Provide the [x, y] coordinate of the cell's center where the given text is located.  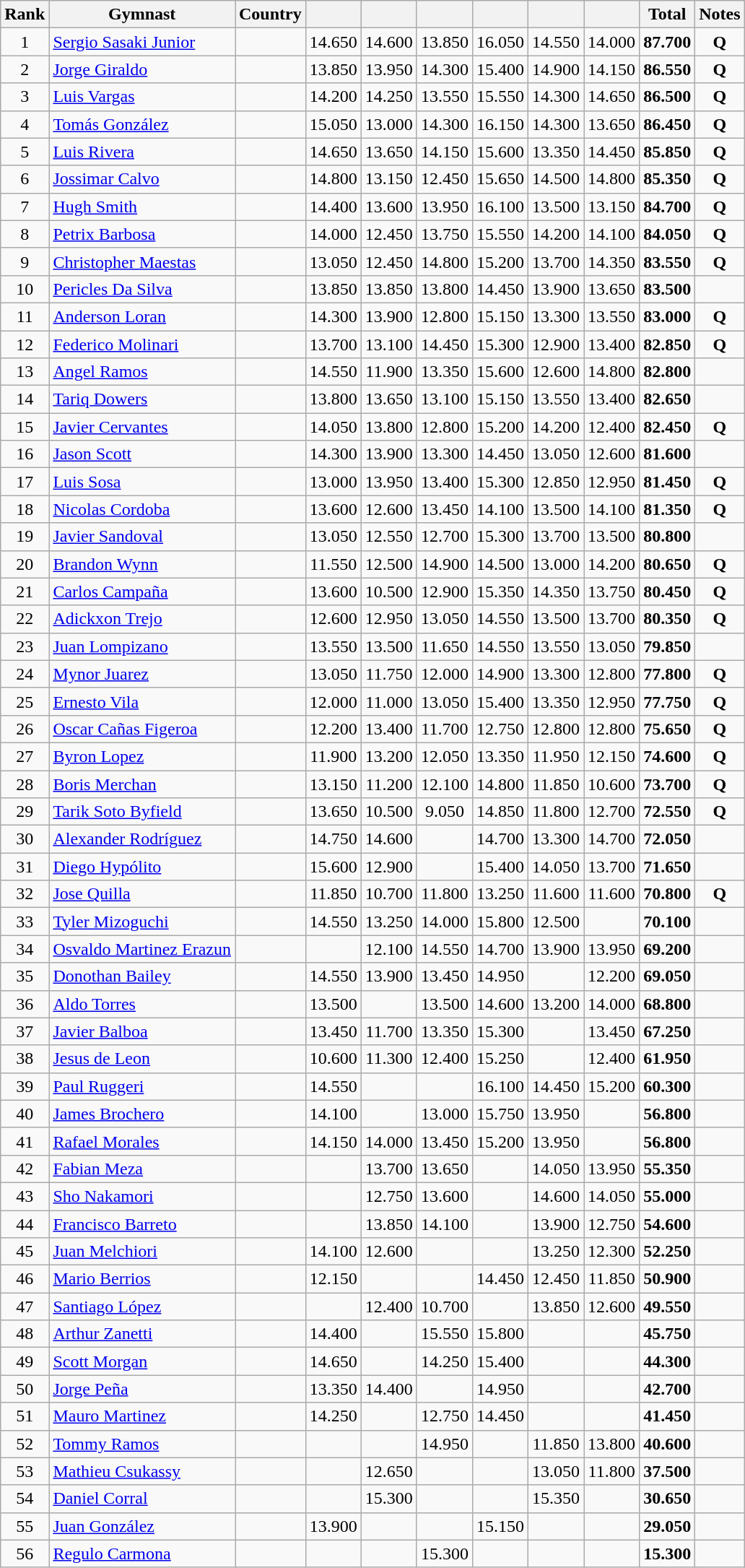
Gymnast [142, 14]
84.050 [667, 234]
Mathieu Csukassy [142, 1471]
82.650 [667, 399]
83.550 [667, 261]
77.800 [667, 674]
4 [25, 124]
39 [25, 1086]
61.950 [667, 1059]
28 [25, 784]
15.050 [334, 124]
Country [271, 14]
22 [25, 619]
Carlos Campaña [142, 592]
86.550 [667, 69]
Mario Berrios [142, 1279]
50 [25, 1389]
68.800 [667, 1004]
Tariq Dowers [142, 399]
Byron Lopez [142, 756]
38 [25, 1059]
12 [25, 345]
85.850 [667, 152]
15.650 [500, 179]
80.350 [667, 619]
48 [25, 1334]
11.000 [388, 701]
21 [25, 592]
James Brochero [142, 1114]
15.250 [500, 1059]
69.050 [667, 976]
Jesus de Leon [142, 1059]
Nicolas Cordoba [142, 509]
1 [25, 42]
Petrix Barbosa [142, 234]
60.300 [667, 1086]
13 [25, 372]
42 [25, 1169]
41 [25, 1141]
12.650 [388, 1471]
Sho Nakamori [142, 1196]
11.750 [388, 674]
Tarik Soto Byfield [142, 812]
Daniel Corral [142, 1499]
37.500 [667, 1471]
Fabian Meza [142, 1169]
Notes [720, 14]
Jossimar Calvo [142, 179]
19 [25, 537]
24 [25, 674]
42.700 [667, 1389]
Javier Cervantes [142, 427]
Sergio Sasaki Junior [142, 42]
30.650 [667, 1499]
82.850 [667, 345]
55.000 [667, 1196]
52 [25, 1444]
74.600 [667, 756]
37 [25, 1031]
81.450 [667, 482]
86.450 [667, 124]
Jose Quilla [142, 894]
12.050 [445, 756]
Juan González [142, 1526]
Luis Sosa [142, 482]
11.650 [445, 646]
82.800 [667, 372]
77.750 [667, 701]
Christopher Maestas [142, 261]
Oscar Cañas Figeroa [142, 729]
Luis Rivera [142, 152]
Tommy Ramos [142, 1444]
73.700 [667, 784]
40.600 [667, 1444]
3 [25, 97]
55.350 [667, 1169]
Boris Merchan [142, 784]
33 [25, 922]
Luis Vargas [142, 97]
7 [25, 207]
12.850 [556, 482]
81.350 [667, 509]
49 [25, 1361]
51 [25, 1416]
17 [25, 482]
72.050 [667, 839]
87.700 [667, 42]
6 [25, 179]
11.300 [388, 1059]
23 [25, 646]
85.350 [667, 179]
Paul Ruggeri [142, 1086]
Santiago López [142, 1307]
16.050 [500, 42]
9.050 [445, 812]
80.800 [667, 537]
Jorge Giraldo [142, 69]
Aldo Torres [142, 1004]
14.750 [334, 839]
Hugh Smith [142, 207]
18 [25, 509]
16.150 [500, 124]
Donothan Bailey [142, 976]
52.250 [667, 1252]
45.750 [667, 1334]
70.800 [667, 894]
14.850 [500, 812]
Juan Melchiori [142, 1252]
Osvaldo Martinez Erazun [142, 949]
35 [25, 976]
27 [25, 756]
Tomás González [142, 124]
32 [25, 894]
40 [25, 1114]
44.300 [667, 1361]
Angel Ramos [142, 372]
15 [25, 427]
45 [25, 1252]
11.950 [556, 756]
44 [25, 1224]
31 [25, 867]
Brandon Wynn [142, 564]
Regulo Carmona [142, 1554]
Alexander Rodríguez [142, 839]
8 [25, 234]
16 [25, 454]
Mauro Martinez [142, 1416]
29 [25, 812]
30 [25, 839]
82.450 [667, 427]
26 [25, 729]
34 [25, 949]
71.650 [667, 867]
84.700 [667, 207]
Federico Molinari [142, 345]
12.300 [612, 1252]
79.850 [667, 646]
67.250 [667, 1031]
11.200 [388, 784]
72.550 [667, 812]
Francisco Barreto [142, 1224]
53 [25, 1471]
47 [25, 1307]
Javier Sandoval [142, 537]
Javier Balboa [142, 1031]
83.500 [667, 289]
55 [25, 1526]
Jorge Peña [142, 1389]
83.000 [667, 316]
46 [25, 1279]
41.450 [667, 1416]
2 [25, 69]
56 [25, 1554]
12.550 [388, 537]
69.200 [667, 949]
Pericles Da Silva [142, 289]
20 [25, 564]
14 [25, 399]
11 [25, 316]
Arthur Zanetti [142, 1334]
54 [25, 1499]
11.550 [334, 564]
Adickxon Trejo [142, 619]
Ernesto Vila [142, 701]
Juan Lompizano [142, 646]
Rank [25, 14]
5 [25, 152]
Total [667, 14]
50.900 [667, 1279]
29.050 [667, 1526]
43 [25, 1196]
Mynor Juarez [142, 674]
81.600 [667, 454]
25 [25, 701]
Scott Morgan [142, 1361]
80.450 [667, 592]
10 [25, 289]
Diego Hypólito [142, 867]
Tyler Mizoguchi [142, 922]
15.750 [500, 1114]
36 [25, 1004]
Rafael Morales [142, 1141]
9 [25, 261]
49.550 [667, 1307]
86.500 [667, 97]
70.100 [667, 922]
Jason Scott [142, 454]
Anderson Loran [142, 316]
80.650 [667, 564]
54.600 [667, 1224]
75.650 [667, 729]
